Scan for the cell matching the given text and deliver its [X, Y] coordinate at center. 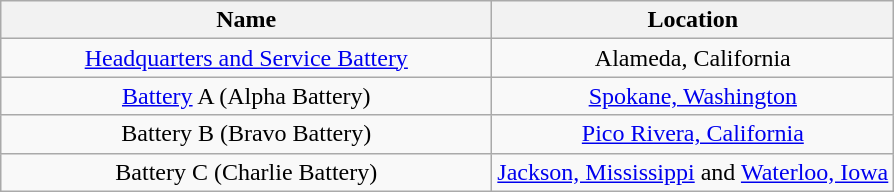
Battery C (Charlie Battery) [246, 172]
Spokane, Washington [693, 96]
Name [246, 20]
Pico Rivera, California [693, 134]
Headquarters and Service Battery [246, 58]
Battery A (Alpha Battery) [246, 96]
Jackson, Mississippi and Waterloo, Iowa [693, 172]
Battery B (Bravo Battery) [246, 134]
Location [693, 20]
Alameda, California [693, 58]
